Search for the cell housing the specified text and yield its [x, y] center coordinate. 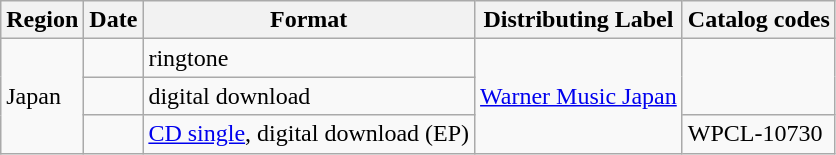
Date [114, 20]
WPCL-10730 [758, 134]
CD single, digital download (EP) [309, 134]
digital download [309, 96]
Distributing Label [579, 20]
Japan [42, 96]
ringtone [309, 58]
Warner Music Japan [579, 96]
Region [42, 20]
Catalog codes [758, 20]
Format [309, 20]
